Return [x, y] of the center of cell containing provided text 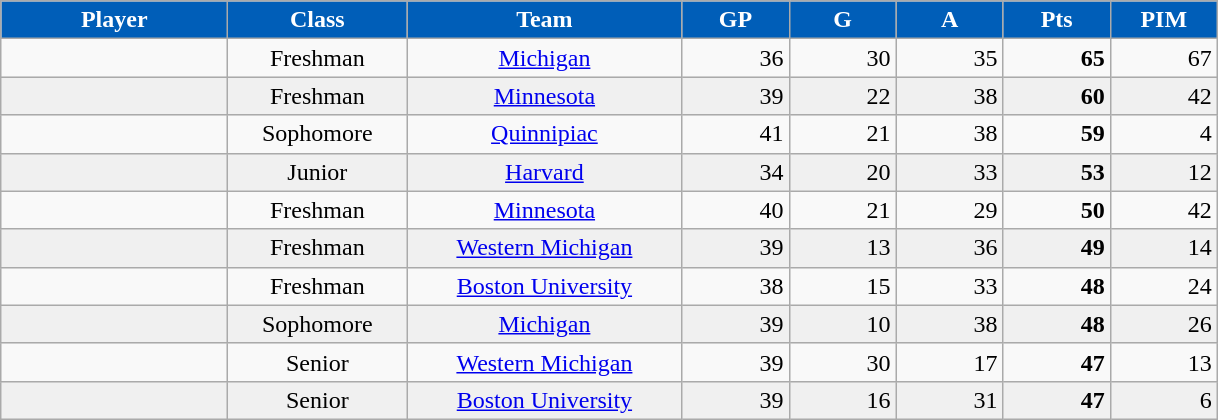
50 [1056, 210]
Team [544, 20]
29 [950, 210]
20 [842, 172]
PIM [1164, 20]
10 [842, 324]
65 [1056, 58]
41 [736, 134]
59 [1056, 134]
22 [842, 96]
14 [1164, 248]
15 [842, 286]
12 [1164, 172]
16 [842, 400]
6 [1164, 400]
31 [950, 400]
G [842, 20]
Pts [1056, 20]
53 [1056, 172]
26 [1164, 324]
Harvard [544, 172]
GP [736, 20]
4 [1164, 134]
35 [950, 58]
60 [1056, 96]
Junior [318, 172]
24 [1164, 286]
17 [950, 362]
Player [114, 20]
Class [318, 20]
49 [1056, 248]
A [950, 20]
40 [736, 210]
67 [1164, 58]
34 [736, 172]
Quinnipiac [544, 134]
